Pinpoint the cell where the given text exists, returning its (x, y) midpoint coordinate. 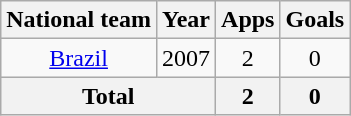
Apps (248, 20)
Brazil (79, 58)
Year (186, 20)
Total (108, 96)
2007 (186, 58)
National team (79, 20)
Goals (315, 20)
